For the text-containing cell, return its midpoint in (X, Y) coordinate format. 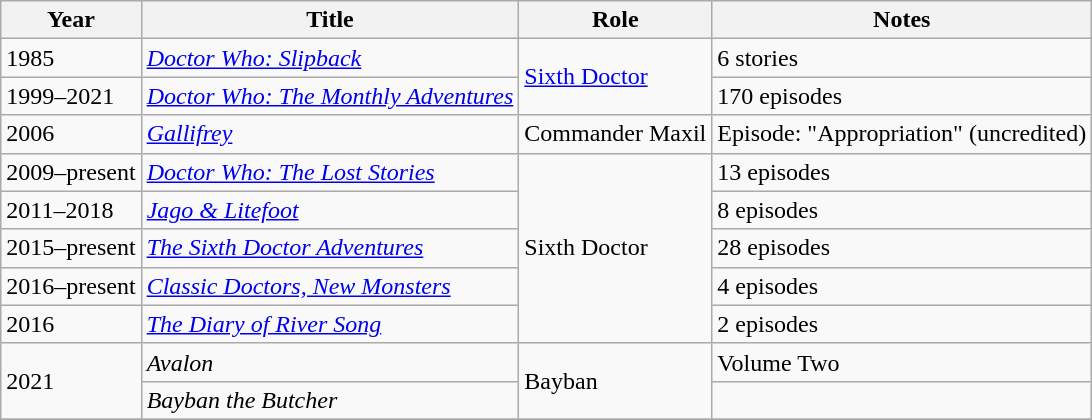
2016–present (71, 286)
6 stories (902, 58)
Volume Two (902, 362)
Year (71, 20)
2 episodes (902, 324)
Bayban the Butcher (330, 400)
Gallifrey (330, 134)
Jago & Litefoot (330, 210)
Episode: "Appropriation" (uncredited) (902, 134)
2006 (71, 134)
Classic Doctors, New Monsters (330, 286)
Role (616, 20)
Doctor Who: Slipback (330, 58)
13 episodes (902, 172)
2009–present (71, 172)
2011–2018 (71, 210)
1985 (71, 58)
28 episodes (902, 248)
Notes (902, 20)
Doctor Who: The Lost Stories (330, 172)
The Sixth Doctor Adventures (330, 248)
2015–present (71, 248)
1999–2021 (71, 96)
170 episodes (902, 96)
Doctor Who: The Monthly Adventures (330, 96)
2016 (71, 324)
Title (330, 20)
2021 (71, 381)
The Diary of River Song (330, 324)
Avalon (330, 362)
4 episodes (902, 286)
Commander Maxil (616, 134)
8 episodes (902, 210)
Bayban (616, 381)
